Locate the cell with the specified text and output its (X, Y) center coordinate. 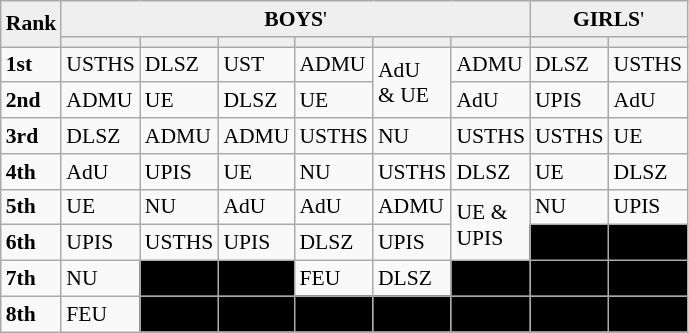
7th (32, 279)
4th (32, 172)
3rd (32, 136)
Rank (32, 24)
5th (32, 207)
AdU& UE (412, 82)
UST (256, 65)
6th (32, 243)
1st (32, 65)
BOYS' (296, 19)
UE &UPIS (490, 224)
GIRLS' (608, 19)
2nd (32, 101)
8th (32, 314)
